Find where the given text appears and provide that cell's center as [X, Y] coordinate. 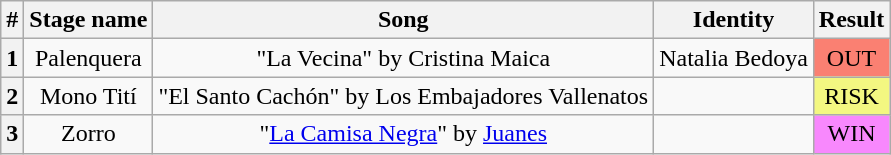
WIN [851, 134]
1 [12, 58]
Result [851, 20]
"La Vecina" by Cristina Maica [404, 58]
"El Santo Cachón" by Los Embajadores Vallenatos [404, 96]
3 [12, 134]
# [12, 20]
OUT [851, 58]
Natalia Bedoya [734, 58]
Identity [734, 20]
Mono Tití [88, 96]
Song [404, 20]
RISK [851, 96]
Zorro [88, 134]
Stage name [88, 20]
Palenquera [88, 58]
"La Camisa Negra" by Juanes [404, 134]
2 [12, 96]
